Scan for the cell matching the given text and deliver its [x, y] coordinate at center. 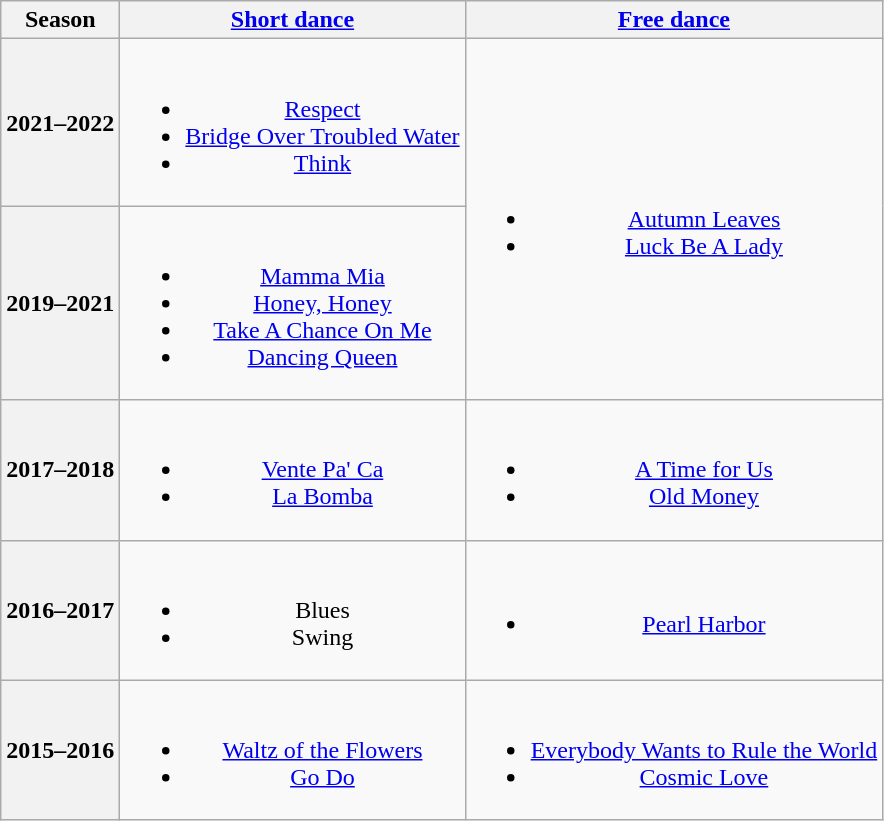
Season [60, 20]
Respect Bridge Over Troubled Water Think [292, 122]
2019–2021 [60, 303]
2015–2016 [60, 750]
2021–2022 [60, 122]
Short dance [292, 20]
Vente Pa' Ca La Bomba [292, 470]
2017–2018 [60, 470]
Waltz of the Flowers Go Do [292, 750]
Everybody Wants to Rule the World Cosmic Love [674, 750]
Pearl Harbor [674, 610]
2016–2017 [60, 610]
Free dance [674, 20]
A Time for Us Old Money [674, 470]
Mamma MiaHoney, HoneyTake A Chance On MeDancing Queen [292, 303]
Autumn Leaves Luck Be A Lady [674, 220]
BluesSwing [292, 610]
